For the text-containing cell, return its midpoint in (x, y) coordinate format. 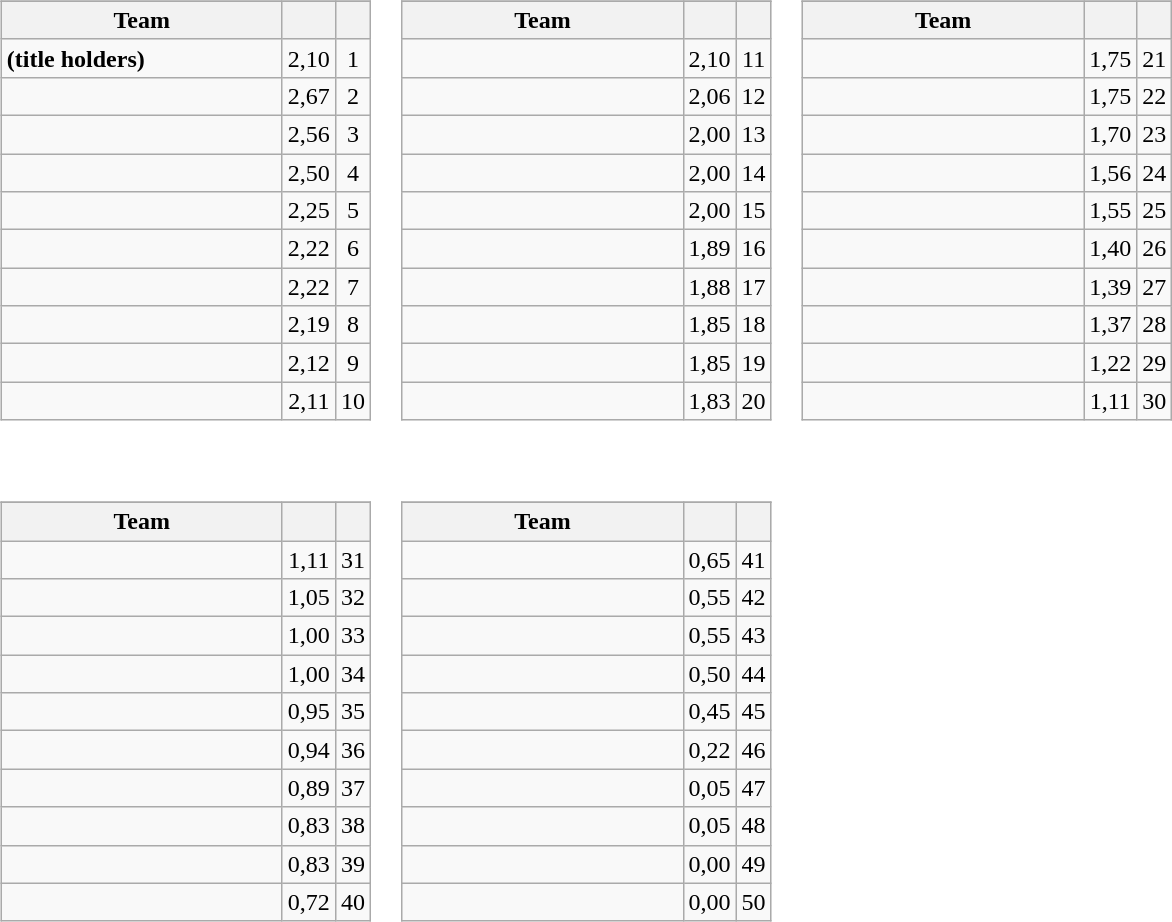
1,05 (308, 598)
0,45 (710, 712)
14 (754, 173)
22 (1154, 96)
2,12 (308, 363)
15 (754, 211)
2,56 (308, 134)
32 (352, 598)
25 (1154, 211)
21 (1154, 58)
8 (352, 325)
0,50 (710, 674)
10 (352, 401)
2,25 (308, 211)
12 (754, 96)
2,50 (308, 173)
41 (754, 559)
3 (352, 134)
11 (754, 58)
(title holders) (142, 58)
33 (352, 636)
6 (352, 249)
34 (352, 674)
1,70 (1110, 134)
4 (352, 173)
1,40 (1110, 249)
2,67 (308, 96)
2,19 (308, 325)
28 (1154, 325)
29 (1154, 363)
31 (352, 559)
0,22 (710, 750)
24 (1154, 173)
49 (754, 864)
2,11 (308, 401)
18 (754, 325)
1,37 (1110, 325)
43 (754, 636)
9 (352, 363)
23 (1154, 134)
40 (352, 902)
44 (754, 674)
47 (754, 788)
7 (352, 287)
27 (1154, 287)
1 (352, 58)
5 (352, 211)
1,88 (710, 287)
17 (754, 287)
39 (352, 864)
0,94 (308, 750)
1,39 (1110, 287)
45 (754, 712)
50 (754, 902)
26 (1154, 249)
46 (754, 750)
1,56 (1110, 173)
35 (352, 712)
42 (754, 598)
0,65 (710, 559)
30 (1154, 401)
1,55 (1110, 211)
13 (754, 134)
19 (754, 363)
1,22 (1110, 363)
48 (754, 826)
2,06 (710, 96)
1,89 (710, 249)
2 (352, 96)
0,89 (308, 788)
0,95 (308, 712)
38 (352, 826)
16 (754, 249)
36 (352, 750)
20 (754, 401)
37 (352, 788)
0,72 (308, 902)
1,83 (710, 401)
